Capture the cell that displays the provided text and extract its [X, Y] central coordinate. 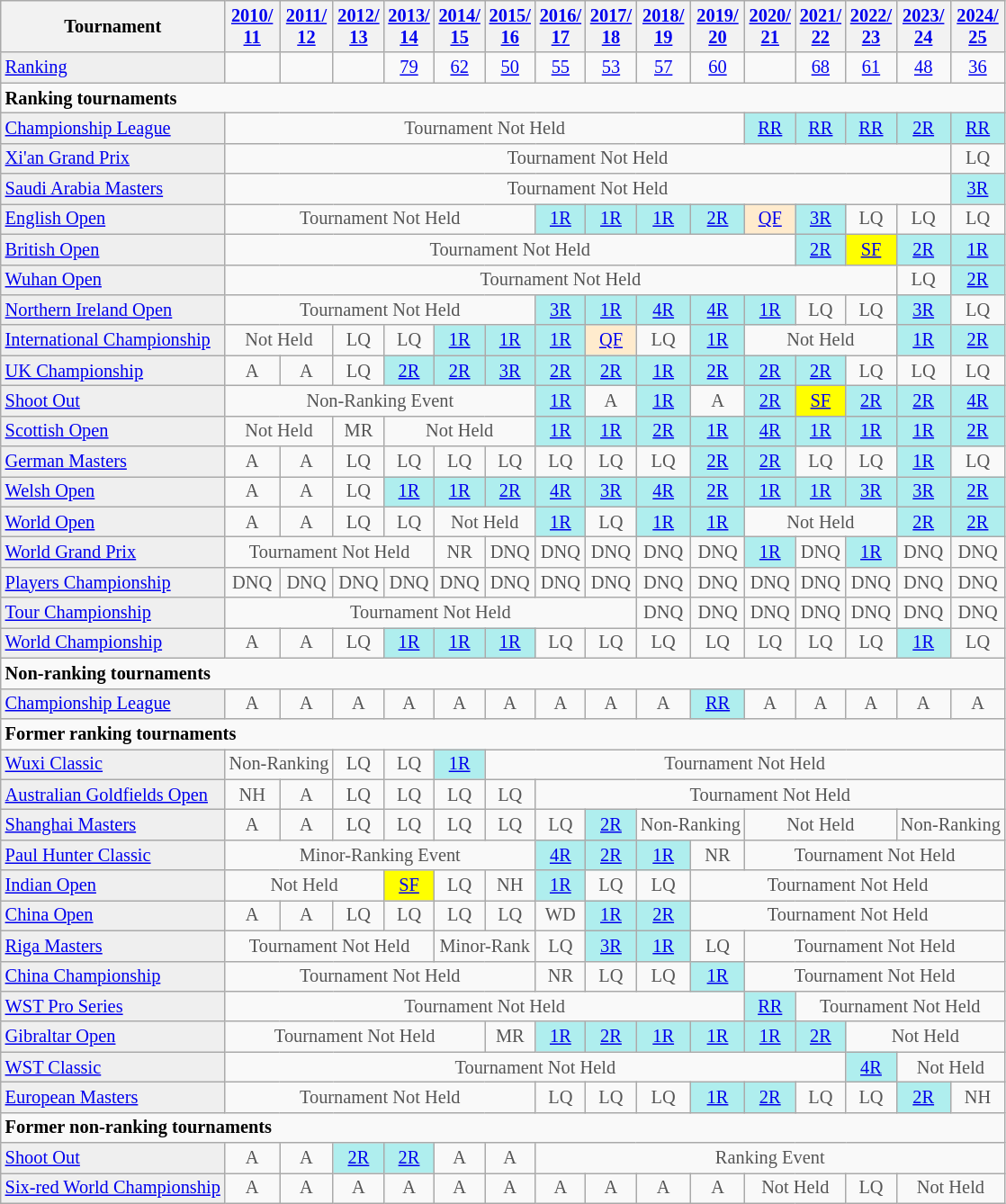
Non-ranking tournaments [503, 673]
2014/15 [460, 26]
Gibraltar Open [113, 1037]
Saudi Arabia Masters [113, 189]
Ranking tournaments [503, 98]
UK Championship [113, 371]
50 [510, 67]
2018/19 [663, 26]
68 [821, 67]
Minor-Ranking Event [380, 855]
Non-Ranking Event [380, 400]
Northern Ireland Open [113, 310]
Australian Goldfields Open [113, 795]
Minor-Rank [485, 946]
Riga Masters [113, 946]
2015/16 [510, 26]
Ranking [113, 67]
Wuxi Classic [113, 764]
2023/24 [923, 26]
Indian Open [113, 885]
61 [871, 67]
60 [717, 67]
55 [561, 67]
2019/20 [717, 26]
2016/17 [561, 26]
European Masters [113, 1097]
Ranking Event [770, 1158]
Players Championship [113, 582]
2011/12 [307, 26]
World Open [113, 522]
62 [460, 67]
Shanghai Masters [113, 824]
2017/18 [611, 26]
Former non-ranking tournaments [503, 1128]
Scottish Open [113, 431]
World Grand Prix [113, 552]
World Championship [113, 642]
2022/23 [871, 26]
2013/14 [409, 26]
Paul Hunter Classic [113, 855]
German Masters [113, 462]
79 [409, 67]
WD [561, 915]
WST Pro Series [113, 1006]
2010/11 [252, 26]
British Open [113, 249]
International Championship [113, 340]
Tournament [113, 26]
48 [923, 67]
China Open [113, 915]
WST Classic [113, 1067]
36 [977, 67]
China Championship [113, 976]
2024/25 [977, 26]
Welsh Open [113, 491]
2012/13 [358, 26]
57 [663, 67]
53 [611, 67]
2021/22 [821, 26]
English Open [113, 219]
Xi'an Grand Prix [113, 158]
Wuhan Open [113, 280]
Former ranking tournaments [503, 733]
Tour Championship [113, 613]
2020/21 [770, 26]
Six-red World Championship [113, 1188]
